Return (X, Y) of the center of cell containing provided text 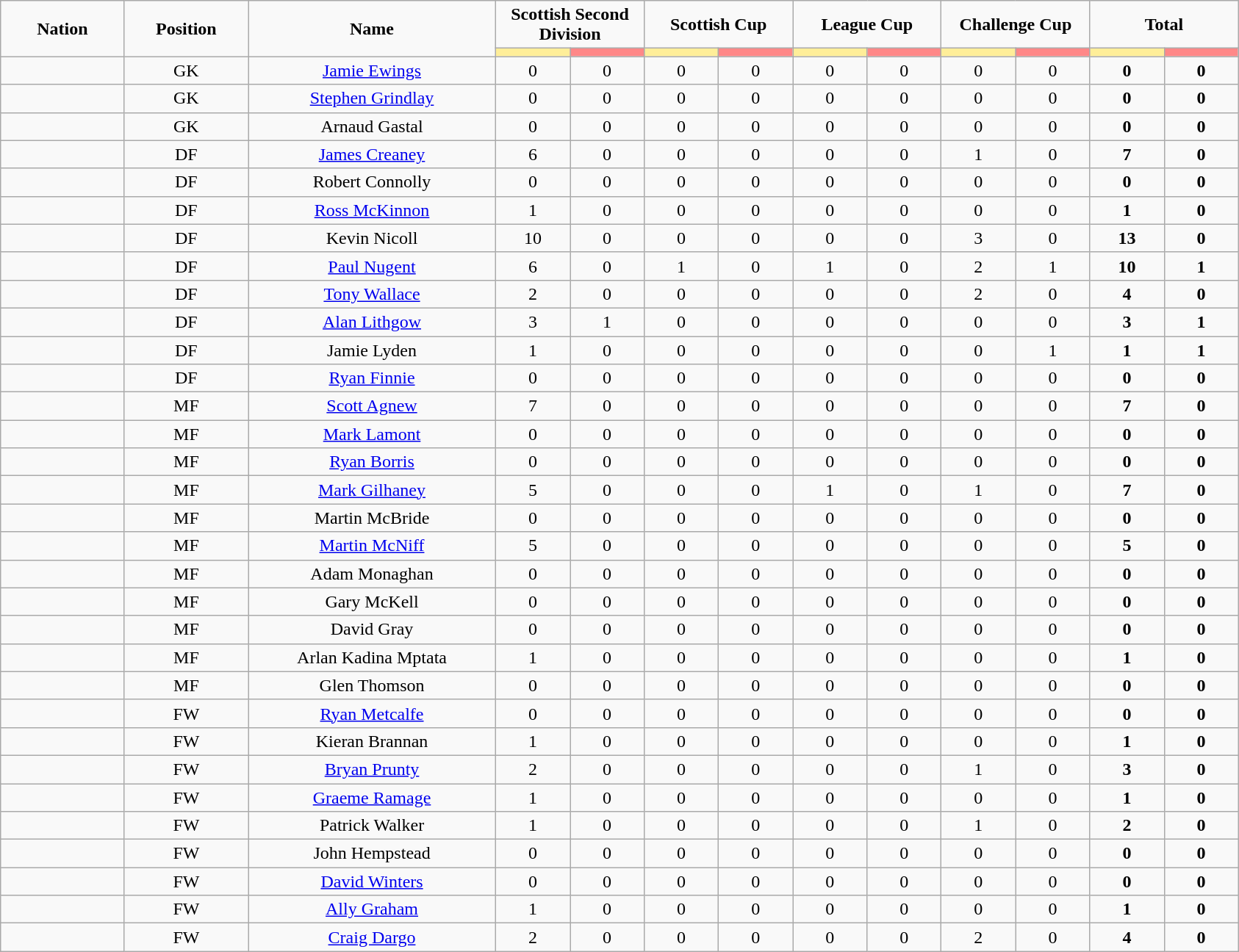
Jamie Lyden (372, 350)
Ryan Finnie (372, 378)
Mark Lamont (372, 434)
James Creaney (372, 154)
Arnaud Gastal (372, 126)
Kieran Brannan (372, 741)
Patrick Walker (372, 826)
David Gray (372, 630)
Stephen Grindlay (372, 98)
Scottish Cup (719, 25)
John Hempstead (372, 854)
Alan Lithgow (372, 322)
Mark Gilhaney (372, 490)
Kevin Nicoll (372, 238)
David Winters (372, 881)
Total (1164, 25)
Ryan Borris (372, 462)
13 (1127, 238)
Arlan Kadina Mptata (372, 657)
Ryan Metcalfe (372, 713)
Name (372, 29)
Paul Nugent (372, 266)
Challenge Cup (1016, 25)
Nation (62, 29)
League Cup (867, 25)
Robert Connolly (372, 182)
Tony Wallace (372, 294)
Ross McKinnon (372, 210)
Position (186, 29)
Martin McNiff (372, 546)
Graeme Ramage (372, 797)
Craig Dargo (372, 937)
Gary McKell (372, 602)
Ally Graham (372, 909)
Scottish Second Division (570, 25)
Jamie Ewings (372, 71)
Adam Monaghan (372, 574)
Martin McBride (372, 518)
Scott Agnew (372, 406)
Glen Thomson (372, 685)
Bryan Prunty (372, 769)
